For the text-containing cell, return its midpoint in [x, y] coordinate format. 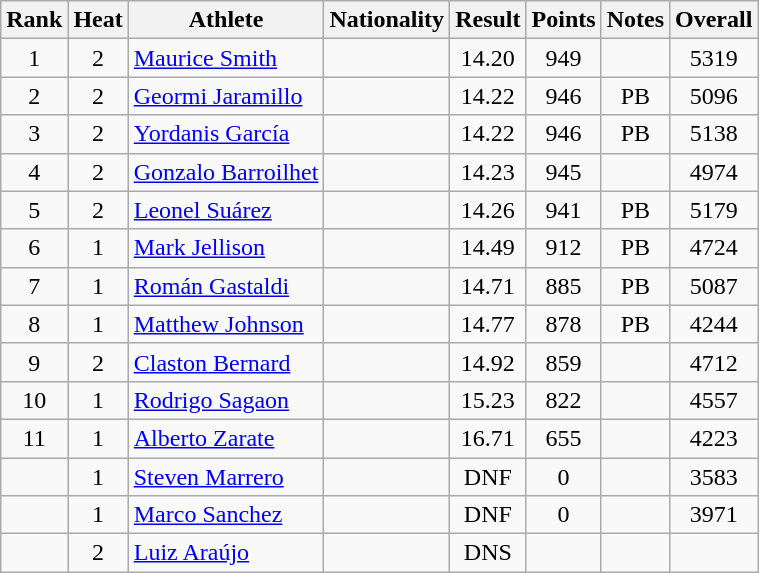
7 [34, 286]
14.71 [488, 286]
Geormi Jaramillo [226, 96]
Athlete [226, 20]
10 [34, 400]
3971 [714, 515]
Matthew Johnson [226, 324]
878 [564, 324]
859 [564, 362]
4244 [714, 324]
14.77 [488, 324]
5087 [714, 286]
5319 [714, 58]
14.92 [488, 362]
4724 [714, 248]
941 [564, 210]
16.71 [488, 438]
Notes [635, 20]
4557 [714, 400]
885 [564, 286]
949 [564, 58]
Gonzalo Barroilhet [226, 172]
Mark Jellison [226, 248]
5179 [714, 210]
Rank [34, 20]
4 [34, 172]
655 [564, 438]
3583 [714, 477]
15.23 [488, 400]
Steven Marrero [226, 477]
5138 [714, 134]
4712 [714, 362]
14.49 [488, 248]
14.20 [488, 58]
14.23 [488, 172]
9 [34, 362]
Heat [98, 20]
4974 [714, 172]
3 [34, 134]
912 [564, 248]
Alberto Zarate [226, 438]
945 [564, 172]
4223 [714, 438]
8 [34, 324]
Points [564, 20]
Overall [714, 20]
5096 [714, 96]
Maurice Smith [226, 58]
Luiz Araújo [226, 553]
Yordanis García [226, 134]
6 [34, 248]
Leonel Suárez [226, 210]
14.26 [488, 210]
Claston Bernard [226, 362]
Rodrigo Sagaon [226, 400]
DNS [488, 553]
Marco Sanchez [226, 515]
Result [488, 20]
11 [34, 438]
5 [34, 210]
Nationality [387, 20]
822 [564, 400]
Román Gastaldi [226, 286]
